Output the (x, y) coordinate of the center of the cell containing the given text.  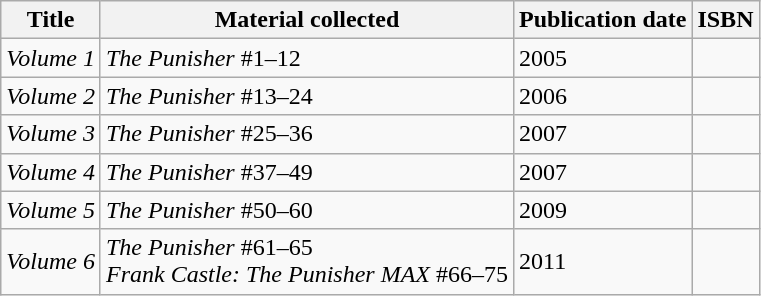
The Punisher #1–12 (306, 58)
2006 (602, 96)
2005 (602, 58)
The Punisher #37–49 (306, 172)
Volume 3 (51, 134)
Title (51, 20)
2011 (602, 262)
ISBN (726, 20)
Volume 2 (51, 96)
Volume 5 (51, 210)
Volume 4 (51, 172)
The Punisher #61–65Frank Castle: The Punisher MAX #66–75 (306, 262)
Material collected (306, 20)
Volume 1 (51, 58)
Publication date (602, 20)
The Punisher #25–36 (306, 134)
Volume 6 (51, 262)
The Punisher #13–24 (306, 96)
2009 (602, 210)
The Punisher #50–60 (306, 210)
